Pinpoint the cell where the given text exists, returning its (X, Y) midpoint coordinate. 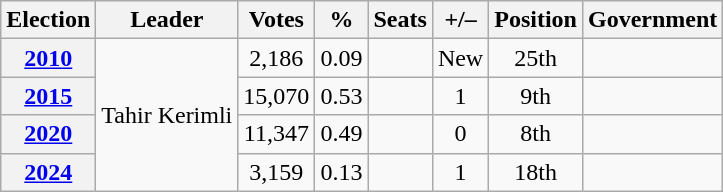
11,347 (276, 134)
0.13 (342, 172)
0.49 (342, 134)
2,186 (276, 58)
25th (536, 58)
New (460, 58)
Tahir Kerimli (167, 115)
Election (48, 20)
Position (536, 20)
0 (460, 134)
15,070 (276, 96)
+/– (460, 20)
18th (536, 172)
Votes (276, 20)
2010 (48, 58)
8th (536, 134)
Seats (400, 20)
2024 (48, 172)
Leader (167, 20)
2020 (48, 134)
9th (536, 96)
2015 (48, 96)
3,159 (276, 172)
0.53 (342, 96)
% (342, 20)
0.09 (342, 58)
Government (652, 20)
